Provide the [x, y] coordinate of the cell's center where the given text is located.  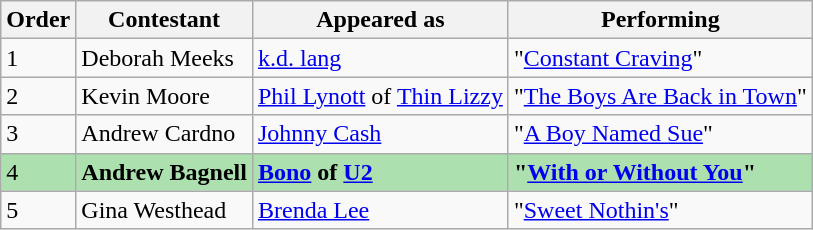
1 [38, 58]
Gina Westhead [164, 210]
Johnny Cash [380, 134]
Phil Lynott of Thin Lizzy [380, 96]
2 [38, 96]
3 [38, 134]
"Sweet Nothin's" [660, 210]
Appeared as [380, 20]
Performing [660, 20]
"The Boys Are Back in Town" [660, 96]
"Constant Craving" [660, 58]
Bono of U2 [380, 172]
Andrew Cardno [164, 134]
k.d. lang [380, 58]
4 [38, 172]
Andrew Bagnell [164, 172]
5 [38, 210]
"With or Without You" [660, 172]
"A Boy Named Sue" [660, 134]
Deborah Meeks [164, 58]
Kevin Moore [164, 96]
Brenda Lee [380, 210]
Contestant [164, 20]
Order [38, 20]
